For the text-containing cell, return its midpoint in [x, y] coordinate format. 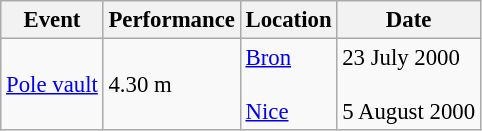
Event [52, 20]
4.30 m [172, 85]
Bron Nice [288, 85]
23 July 20005 August 2000 [409, 85]
Date [409, 20]
Performance [172, 20]
Pole vault [52, 85]
Location [288, 20]
